Return the (x, y) coordinate for the center point of the cell that contains the specified text.  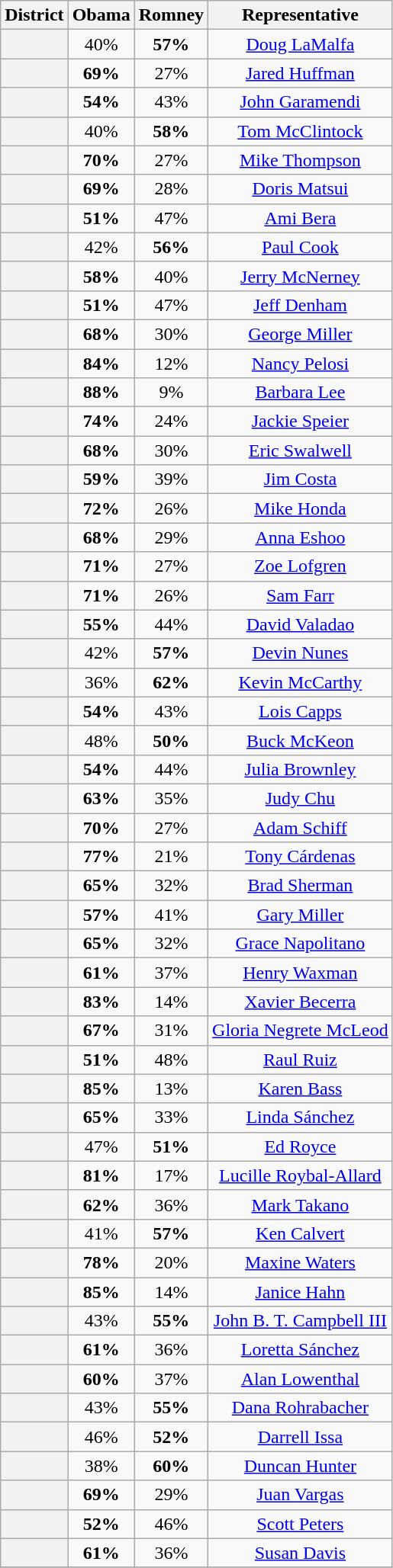
Alan Lowenthal (301, 1379)
78% (101, 1262)
Sam Farr (301, 595)
Doug LaMalfa (301, 44)
28% (171, 189)
39% (171, 479)
Zoe Lofgren (301, 566)
88% (101, 393)
Anna Eshoo (301, 537)
Jeff Denham (301, 305)
59% (101, 479)
George Miller (301, 334)
Dana Rohrabacher (301, 1408)
District (34, 15)
Duncan Hunter (301, 1466)
John B. T. Campbell III (301, 1321)
Nancy Pelosi (301, 364)
77% (101, 857)
Eric Swalwell (301, 451)
72% (101, 508)
Representative (301, 15)
Romney (171, 15)
Mike Thompson (301, 160)
Kevin McCarthy (301, 682)
Mark Takano (301, 1204)
67% (101, 1031)
63% (101, 798)
Devin Nunes (301, 653)
13% (171, 1089)
Susan Davis (301, 1553)
Lois Capps (301, 711)
Lucille Roybal-Allard (301, 1175)
74% (101, 422)
Henry Waxman (301, 973)
Buck McKeon (301, 740)
Jerry McNerney (301, 276)
Maxine Waters (301, 1262)
Doris Matsui (301, 189)
Mike Honda (301, 508)
Gary Miller (301, 915)
Jared Huffman (301, 73)
Xavier Becerra (301, 1002)
John Garamendi (301, 102)
Tom McClintock (301, 131)
Barbara Lee (301, 393)
Janice Hahn (301, 1292)
Linda Sánchez (301, 1117)
50% (171, 740)
56% (171, 247)
Adam Schiff (301, 827)
Scott Peters (301, 1524)
Obama (101, 15)
Karen Bass (301, 1089)
Ed Royce (301, 1146)
Julia Brownley (301, 769)
38% (101, 1466)
Raul Ruiz (301, 1060)
Tony Cárdenas (301, 857)
Ami Bera (301, 218)
Juan Vargas (301, 1495)
83% (101, 1002)
Gloria Negrete McLeod (301, 1031)
12% (171, 364)
Judy Chu (301, 798)
Brad Sherman (301, 886)
Grace Napolitano (301, 944)
81% (101, 1175)
Darrell Issa (301, 1437)
Ken Calvert (301, 1233)
David Valadao (301, 624)
Jim Costa (301, 479)
21% (171, 857)
84% (101, 364)
17% (171, 1175)
33% (171, 1117)
35% (171, 798)
Loretta Sánchez (301, 1350)
20% (171, 1262)
31% (171, 1031)
9% (171, 393)
24% (171, 422)
Jackie Speier (301, 422)
Paul Cook (301, 247)
